For the text-containing cell, return its midpoint in [X, Y] coordinate format. 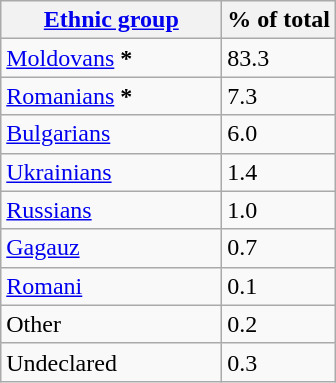
Romanians * [112, 96]
1.0 [279, 210]
Other [112, 324]
6.0 [279, 134]
Gagauz [112, 248]
Moldovans * [112, 58]
0.1 [279, 286]
% of total [279, 20]
Russians [112, 210]
Bulgarians [112, 134]
Ukrainians [112, 172]
0.3 [279, 362]
7.3 [279, 96]
0.7 [279, 248]
Romani [112, 286]
0.2 [279, 324]
1.4 [279, 172]
Undeclared [112, 362]
83.3 [279, 58]
Ethnic group [112, 20]
